Extract the [x, y] coordinate from the center of the cell holding the provided text.  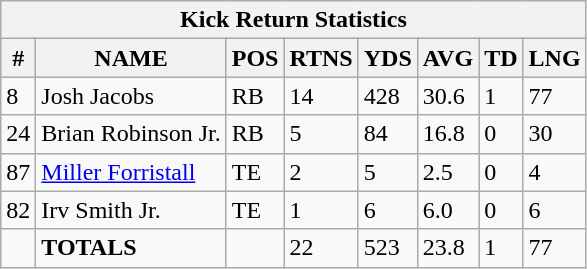
TD [501, 58]
84 [388, 134]
428 [388, 96]
87 [18, 172]
23.8 [448, 248]
2 [321, 172]
14 [321, 96]
Kick Return Statistics [294, 20]
8 [18, 96]
AVG [448, 58]
YDS [388, 58]
4 [554, 172]
22 [321, 248]
82 [18, 210]
# [18, 58]
TOTALS [131, 248]
24 [18, 134]
30 [554, 134]
2.5 [448, 172]
POS [255, 58]
30.6 [448, 96]
6.0 [448, 210]
Irv Smith Jr. [131, 210]
523 [388, 248]
LNG [554, 58]
Miller Forristall [131, 172]
Josh Jacobs [131, 96]
Brian Robinson Jr. [131, 134]
NAME [131, 58]
RTNS [321, 58]
16.8 [448, 134]
